Identify which cell holds the provided text, then report its [x, y] central coordinate. 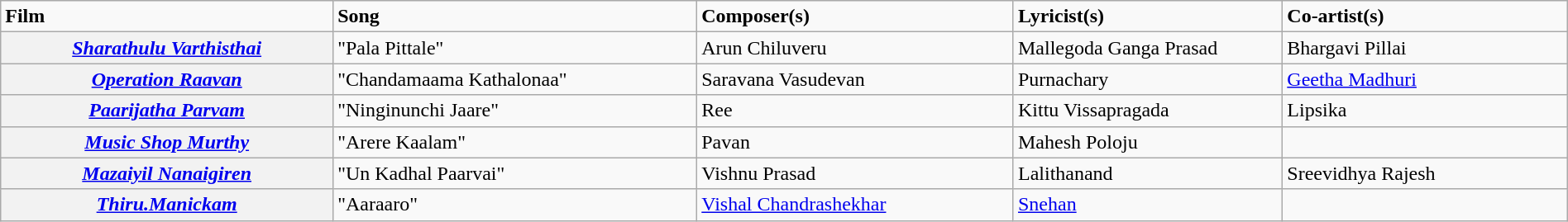
Lalithanand [1148, 173]
Mallegoda Ganga Prasad [1148, 48]
Operation Raavan [167, 79]
"Chandamaama Kathalonaa" [515, 79]
Ree [855, 111]
Music Shop Murthy [167, 142]
"Ninginunchi Jaare" [515, 111]
Thiru.Manickam [167, 205]
"Aaraaro" [515, 205]
"Pala Pittale" [515, 48]
Kittu Vissapragada [1148, 111]
Lyricist(s) [1148, 17]
Vishal Chandrashekhar [855, 205]
Lipsika [1425, 111]
Song [515, 17]
Sharathulu Varthisthai [167, 48]
Mazaiyil Nanaigiren [167, 173]
Pavan [855, 142]
Sreevidhya Rajesh [1425, 173]
Mahesh Poloju [1148, 142]
Vishnu Prasad [855, 173]
Paarijatha Parvam [167, 111]
Bhargavi Pillai [1425, 48]
Composer(s) [855, 17]
"Un Kadhal Paarvai" [515, 173]
Co-artist(s) [1425, 17]
Purnachary [1148, 79]
Arun Chiluveru [855, 48]
"Arere Kaalam" [515, 142]
Snehan [1148, 205]
Saravana Vasudevan [855, 79]
Geetha Madhuri [1425, 79]
Film [167, 17]
